Provide the (x, y) coordinate of the cell's center where the given text is located.  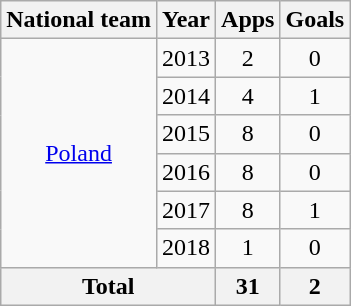
2015 (186, 134)
Apps (248, 20)
2017 (186, 210)
Year (186, 20)
National team (79, 20)
2016 (186, 172)
Total (108, 286)
2013 (186, 58)
Goals (315, 20)
4 (248, 96)
31 (248, 286)
2014 (186, 96)
Poland (79, 153)
2018 (186, 248)
